Identify which cell holds the provided text, then report its [X, Y] central coordinate. 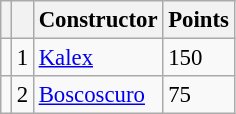
150 [198, 58]
Boscoscuro [98, 95]
Kalex [98, 58]
2 [22, 95]
1 [22, 58]
Constructor [98, 20]
75 [198, 95]
Points [198, 20]
